Detect which cell encompasses the target text, then output its (X, Y) center coordinate. 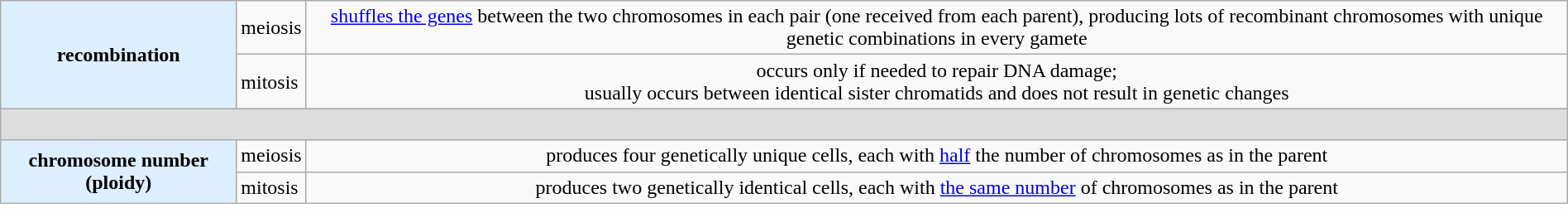
occurs only if needed to repair DNA damage;usually occurs between identical sister chromatids and does not result in genetic changes (936, 81)
produces four genetically unique cells, each with half the number of chromosomes as in the parent (936, 156)
produces two genetically identical cells, each with the same number of chromosomes as in the parent (936, 187)
chromosome number (ploidy) (119, 172)
recombination (119, 55)
